Return (x, y) of the center of cell containing provided text 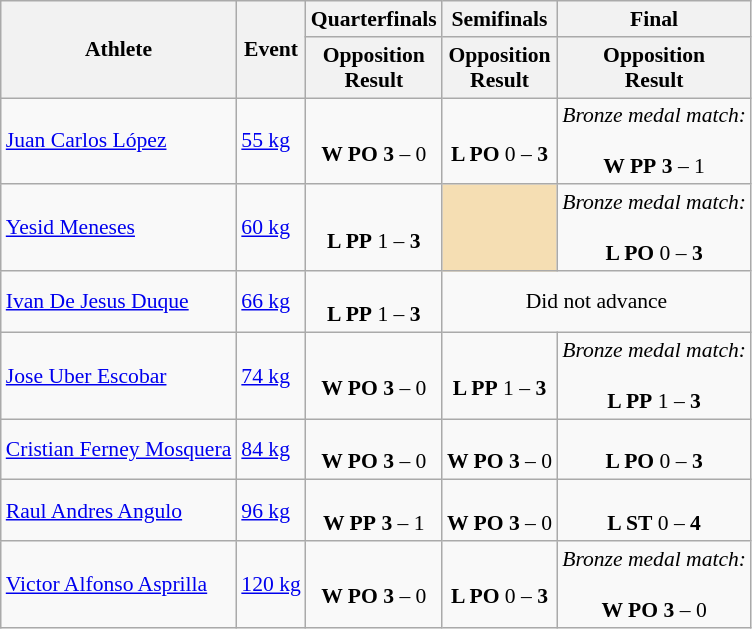
96 kg (270, 510)
Event (270, 50)
Cristian Ferney Mosquera (119, 450)
Bronze medal match:L PP 1 – 3 (654, 376)
Ivan De Jesus Duque (119, 302)
Quarterfinals (374, 19)
Yesid Meneses (119, 228)
L ST 0 – 4 (654, 510)
84 kg (270, 450)
55 kg (270, 142)
Bronze medal match:L PO 0 – 3 (654, 228)
Raul Andres Angulo (119, 510)
Athlete (119, 50)
Semifinals (500, 19)
Jose Uber Escobar (119, 376)
Bronze medal match:W PP 3 – 1 (654, 142)
Bronze medal match:W PO 3 – 0 (654, 584)
Victor Alfonso Asprilla (119, 584)
Juan Carlos López (119, 142)
Final (654, 19)
Did not advance (596, 302)
120 kg (270, 584)
W PP 3 – 1 (374, 510)
74 kg (270, 376)
60 kg (270, 228)
66 kg (270, 302)
